Detect which cell encompasses the target text, then output its [X, Y] center coordinate. 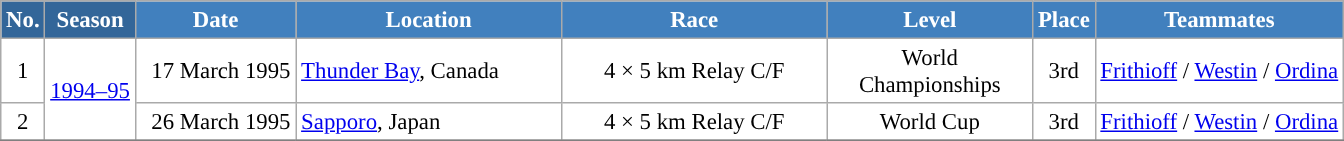
1994–95 [90, 90]
No. [23, 20]
2 [23, 122]
Place [1064, 20]
Race [694, 20]
Season [90, 20]
Teammates [1219, 20]
17 March 1995 [216, 72]
Location [429, 20]
Level [930, 20]
World Cup [930, 122]
Sapporo, Japan [429, 122]
26 March 1995 [216, 122]
1 [23, 72]
World Championships [930, 72]
Date [216, 20]
Thunder Bay, Canada [429, 72]
